Detect which cell encompasses the target text, then output its [X, Y] center coordinate. 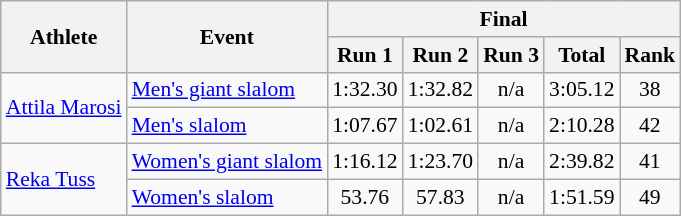
Run 1 [364, 55]
1:23.70 [440, 162]
Attila Marosi [64, 108]
38 [650, 90]
Rank [650, 55]
42 [650, 126]
Event [228, 36]
53.76 [364, 197]
Women's slalom [228, 197]
Run 2 [440, 55]
1:32.82 [440, 90]
Final [504, 19]
2:10.28 [582, 126]
Total [582, 55]
41 [650, 162]
57.83 [440, 197]
1:51.59 [582, 197]
Men's slalom [228, 126]
1:16.12 [364, 162]
Women's giant slalom [228, 162]
Reka Tuss [64, 180]
Run 3 [511, 55]
1:32.30 [364, 90]
49 [650, 197]
Athlete [64, 36]
Men's giant slalom [228, 90]
1:02.61 [440, 126]
2:39.82 [582, 162]
3:05.12 [582, 90]
1:07.67 [364, 126]
